Extract the [X, Y] coordinate from the center of the cell holding the provided text.  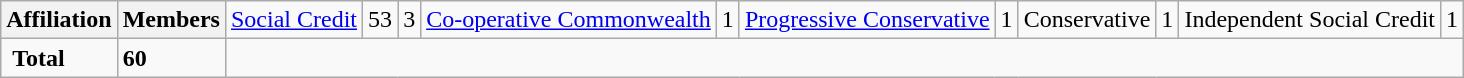
Social Credit [294, 20]
53 [380, 20]
Conservative [1087, 20]
Progressive Conservative [867, 20]
Affiliation [59, 20]
Co-operative Commonwealth [569, 20]
Total [59, 58]
3 [410, 20]
Members [171, 20]
Independent Social Credit [1310, 20]
60 [171, 58]
